For the text-containing cell, return its midpoint in [X, Y] coordinate format. 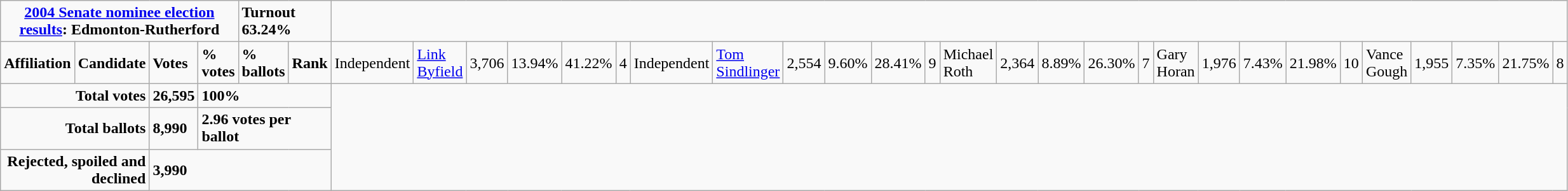
26.30% [1112, 62]
% votes [219, 62]
8.89% [1061, 62]
1,976 [1219, 62]
Turnout 63.24% [285, 22]
% ballots [263, 62]
2004 Senate nominee election results: Edmonton-Rutherford [119, 22]
9.60% [848, 62]
Rank [310, 62]
21.98% [1313, 62]
7.35% [1475, 62]
2,364 [1018, 62]
21.75% [1526, 62]
100% [264, 95]
Total ballots [75, 129]
7.43% [1263, 62]
41.22% [588, 62]
Candidate [112, 62]
Tom Sindlinger [748, 62]
Votes [174, 62]
Link Byfield [440, 62]
10 [1351, 62]
1,955 [1432, 62]
8,990 [174, 129]
9 [933, 62]
2,554 [804, 62]
4 [623, 62]
2.96 votes per ballot [264, 129]
3,706 [487, 62]
8 [1560, 62]
7 [1146, 62]
Affiliation [37, 62]
Michael Roth [968, 62]
3,990 [240, 169]
Rejected, spoiled and declined [75, 169]
Total votes [75, 95]
13.94% [535, 62]
28.41% [898, 62]
26,595 [174, 95]
Gary Horan [1175, 62]
Vance Gough [1386, 62]
